Detect which cell encompasses the target text, then output its (x, y) center coordinate. 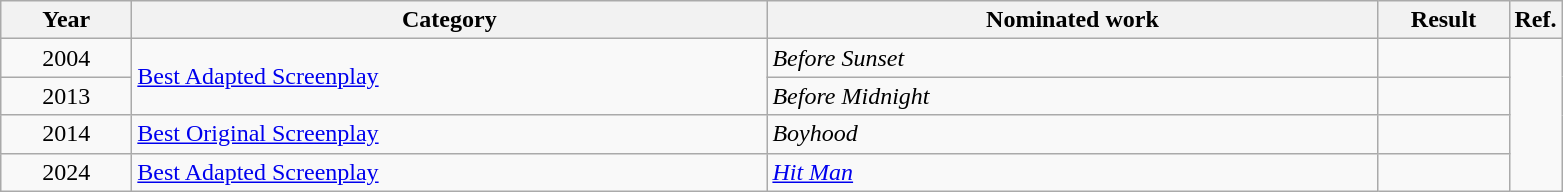
Before Midnight (1072, 96)
Category (450, 20)
Ref. (1536, 20)
Nominated work (1072, 20)
2004 (66, 58)
2013 (66, 96)
2024 (66, 172)
Result (1444, 20)
2014 (66, 134)
Year (66, 20)
Before Sunset (1072, 58)
Boyhood (1072, 134)
Hit Man (1072, 172)
Best Original Screenplay (450, 134)
